Extract the [X, Y] coordinate from the center of the cell holding the provided text.  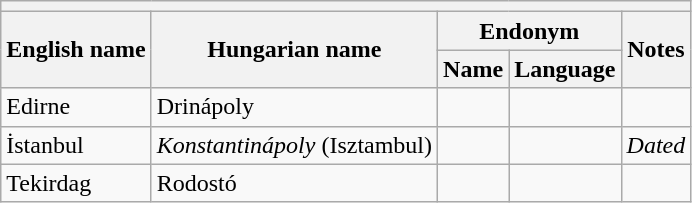
Rodostó [294, 183]
Dated [656, 145]
Konstantinápoly (Isztambul) [294, 145]
Hungarian name [294, 50]
Endonym [530, 31]
Name [474, 69]
English name [76, 50]
Drinápoly [294, 107]
Tekirdag [76, 183]
İstanbul [76, 145]
Edirne [76, 107]
Language [565, 69]
Notes [656, 50]
